Detect which cell encompasses the target text, then output its [x, y] center coordinate. 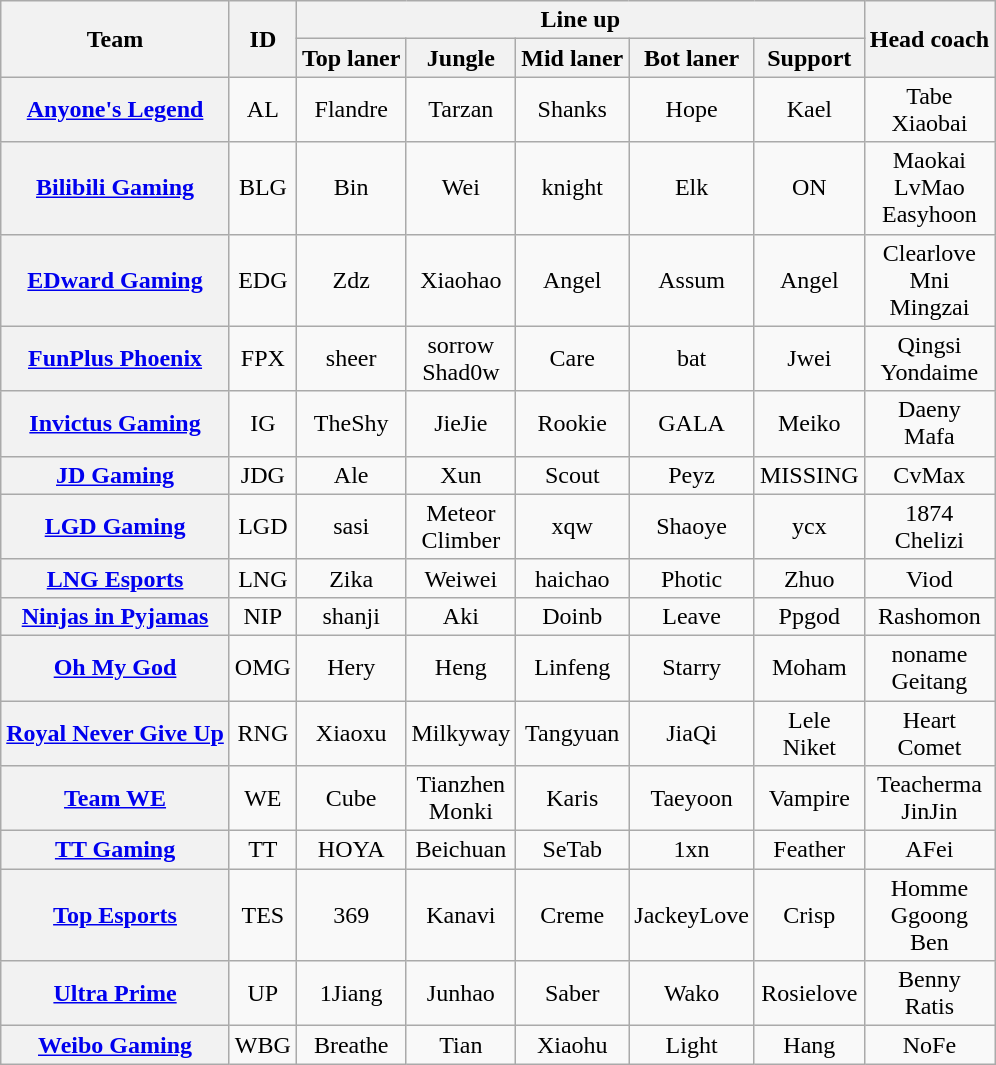
TT [262, 850]
LNG [262, 578]
Weiwei [461, 578]
Zdz [351, 280]
Xiaoxu [351, 732]
Kanavi [461, 915]
Karis [572, 798]
Wei [461, 188]
TianzhenMonki [461, 798]
Milkyway [461, 732]
TES [262, 915]
Creme [572, 915]
HeartComet [929, 732]
AFei [929, 850]
Hang [809, 1045]
ClearloveMniMingzai [929, 280]
EDward Gaming [116, 280]
Elk [692, 188]
TeachermaJinJin [929, 798]
Rookie [572, 424]
1Jiang [351, 994]
GALA [692, 424]
WE [262, 798]
ID [262, 39]
Moham [809, 668]
FunPlus Phoenix [116, 358]
JDG [262, 475]
TT Gaming [116, 850]
LGD Gaming [116, 526]
OMG [262, 668]
sheer [351, 358]
Bin [351, 188]
sorrowShad0w [461, 358]
JiaQi [692, 732]
sasi [351, 526]
Heng [461, 668]
JD Gaming [116, 475]
Mid laner [572, 58]
SeTab [572, 850]
AL [262, 110]
EDG [262, 280]
WBG [262, 1045]
knight [572, 188]
TheShy [351, 424]
Jungle [461, 58]
Support [809, 58]
IG [262, 424]
Xiaohao [461, 280]
Zika [351, 578]
JieJie [461, 424]
Shaoye [692, 526]
Weibo Gaming [116, 1045]
Breathe [351, 1045]
haichao [572, 578]
Hery [351, 668]
Leave [692, 616]
Wako [692, 994]
Tian [461, 1045]
LNG Esports [116, 578]
Linfeng [572, 668]
Feather [809, 850]
ycx [809, 526]
Scout [572, 475]
369 [351, 915]
Care [572, 358]
bat [692, 358]
RNG [262, 732]
Assum [692, 280]
Junhao [461, 994]
Team WE [116, 798]
Rosielove [809, 994]
1xn [692, 850]
Xun [461, 475]
Tarzan [461, 110]
Ppgod [809, 616]
shanji [351, 616]
Meteor Climber [461, 526]
BLG [262, 188]
Tangyuan [572, 732]
Kael [809, 110]
Doinb [572, 616]
Ale [351, 475]
NIP [262, 616]
Invictus Gaming [116, 424]
QingsiYondaime [929, 358]
Team [116, 39]
Top Esports [116, 915]
Aki [461, 616]
Head coach [929, 39]
MaokaiLvMaoEasyhoon [929, 188]
Hope [692, 110]
HommeGgoongBen [929, 915]
Taeyoon [692, 798]
Tabe Xiaobai [929, 110]
LeleNiket [809, 732]
Xiaohu [572, 1045]
Bot laner [692, 58]
xqw [572, 526]
Vampire [809, 798]
Light [692, 1045]
Photic [692, 578]
Top laner [351, 58]
Jwei [809, 358]
Peyz [692, 475]
1874Chelizi [929, 526]
UP [262, 994]
Line up [580, 20]
Starry [692, 668]
Ninjas in Pyjamas [116, 616]
Cube [351, 798]
Zhuo [809, 578]
Viod [929, 578]
nonameGeitang [929, 668]
LGD [262, 526]
Rashomon [929, 616]
Saber [572, 994]
BennyRatis [929, 994]
Flandre [351, 110]
JackeyLove [692, 915]
NoFe [929, 1045]
Ultra Prime [116, 994]
HOYA [351, 850]
Anyone's Legend [116, 110]
Meiko [809, 424]
Beichuan [461, 850]
Shanks [572, 110]
DaenyMafa [929, 424]
ON [809, 188]
CvMax [929, 475]
Bilibili Gaming [116, 188]
MISSING [809, 475]
Royal Never Give Up [116, 732]
FPX [262, 358]
Oh My God [116, 668]
Crisp [809, 915]
